Output the [x, y] coordinate of the center of the cell containing the given text.  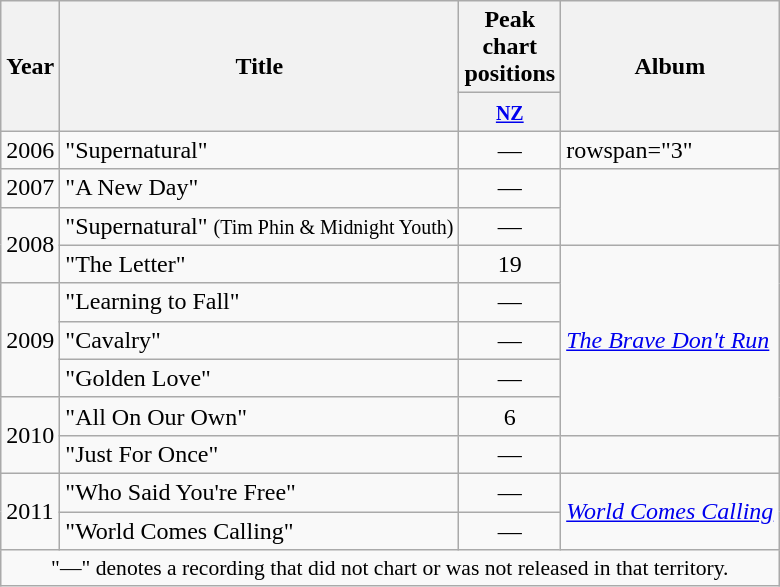
"Learning to Fall" [260, 302]
"The Letter" [260, 264]
Title [260, 66]
"Just For Once" [260, 454]
"Supernatural" [260, 150]
"Golden Love" [260, 378]
2008 [30, 245]
"Who Said You're Free" [260, 492]
World Comes Calling [670, 511]
"Cavalry" [260, 340]
2006 [30, 150]
Year [30, 66]
The Brave Don't Run [670, 340]
2010 [30, 435]
"World Comes Calling" [260, 531]
6 [510, 416]
"A New Day" [260, 188]
Peak chart positions [510, 47]
"All On Our Own" [260, 416]
2011 [30, 511]
"—" denotes a recording that did not chart or was not released in that territory. [390, 568]
19 [510, 264]
2007 [30, 188]
Album [670, 66]
rowspan="3" [670, 150]
"Supernatural" (Tim Phin & Midnight Youth) [260, 226]
NZ [510, 112]
2009 [30, 340]
